Extract the [X, Y] coordinate from the center of the cell holding the provided text.  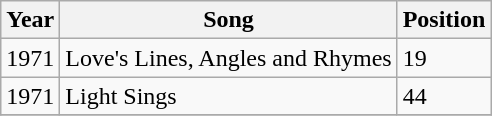
Light Sings [228, 96]
Year [30, 20]
Song [228, 20]
Position [444, 20]
Love's Lines, Angles and Rhymes [228, 58]
19 [444, 58]
44 [444, 96]
